Scan for the cell matching the given text and deliver its (X, Y) coordinate at center. 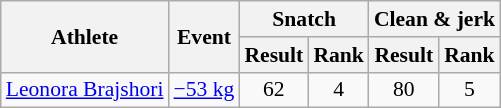
Snatch (304, 19)
−53 kg (204, 90)
4 (338, 90)
Leonora Brajshori (85, 90)
62 (274, 90)
Event (204, 36)
Clean & jerk (434, 19)
Athlete (85, 36)
80 (404, 90)
5 (470, 90)
